Provide the (x, y) coordinate of the cell's center where the given text is located.  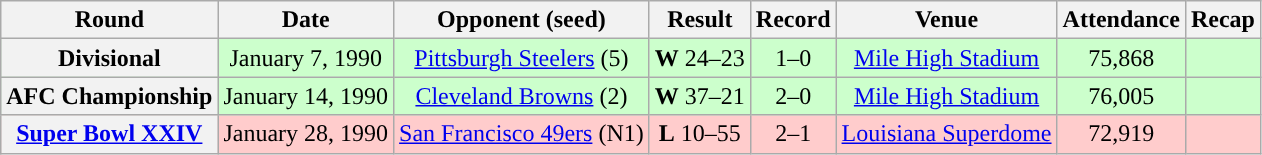
Round (110, 20)
Recap (1222, 20)
Venue (946, 20)
Super Bowl XXIV (110, 134)
Date (306, 20)
2–0 (793, 96)
Pittsburgh Steelers (5) (522, 58)
Opponent (seed) (522, 20)
January 7, 1990 (306, 58)
2–1 (793, 134)
72,919 (1121, 134)
L 10–55 (700, 134)
January 28, 1990 (306, 134)
San Francisco 49ers (N1) (522, 134)
75,868 (1121, 58)
Attendance (1121, 20)
1–0 (793, 58)
AFC Championship (110, 96)
Louisiana Superdome (946, 134)
Cleveland Browns (2) (522, 96)
W 37–21 (700, 96)
76,005 (1121, 96)
Divisional (110, 58)
January 14, 1990 (306, 96)
Record (793, 20)
Result (700, 20)
W 24–23 (700, 58)
